Return [X, Y] of the center of cell containing provided text 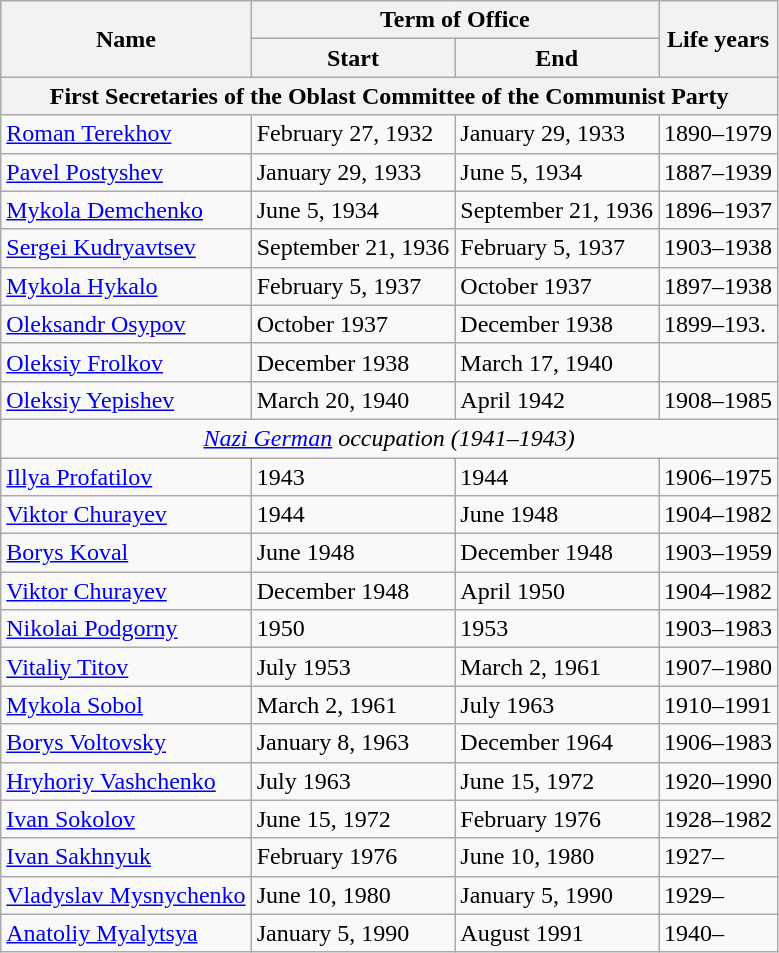
March 20, 1940 [353, 400]
1903–1938 [718, 248]
Ivan Sokolov [126, 819]
1943 [353, 477]
1887–1939 [718, 172]
Hryhoriy Vashchenko [126, 781]
Start [353, 58]
1908–1985 [718, 400]
End [557, 58]
February 27, 1932 [353, 134]
April 1950 [557, 591]
1953 [557, 629]
Oleksiy Yepishev [126, 400]
Anatoliy Myalytsya [126, 933]
1950 [353, 629]
Nazi German occupation (1941–1943) [390, 438]
1906–1983 [718, 743]
1890–1979 [718, 134]
Mykola Sobol [126, 705]
Pavel Postyshev [126, 172]
Borys Voltovsky [126, 743]
1903–1959 [718, 553]
March 17, 1940 [557, 362]
Ivan Sakhnyuk [126, 857]
1896–1937 [718, 210]
1899–193. [718, 324]
July 1953 [353, 667]
First Secretaries of the Oblast Committee of the Communist Party [390, 96]
December 1964 [557, 743]
1928–1982 [718, 819]
1907–1980 [718, 667]
Name [126, 39]
1906–1975 [718, 477]
Oleksandr Osypov [126, 324]
Vladyslav Mysnychenko [126, 895]
April 1942 [557, 400]
Vitaliy Titov [126, 667]
Life years [718, 39]
Term of Office [454, 20]
1903–1983 [718, 629]
Sergei Kudryavtsev [126, 248]
Nikolai Podgorny [126, 629]
Roman Terekhov [126, 134]
1910–1991 [718, 705]
1940– [718, 933]
Oleksiy Frolkov [126, 362]
Illya Profatilov [126, 477]
Borys Koval [126, 553]
1920–1990 [718, 781]
January 8, 1963 [353, 743]
Mykola Demchenko [126, 210]
1897–1938 [718, 286]
August 1991 [557, 933]
Mykola Hykalo [126, 286]
1929– [718, 895]
1927– [718, 857]
